From the cell containing the given text, extract its center point as [X, Y] coordinate. 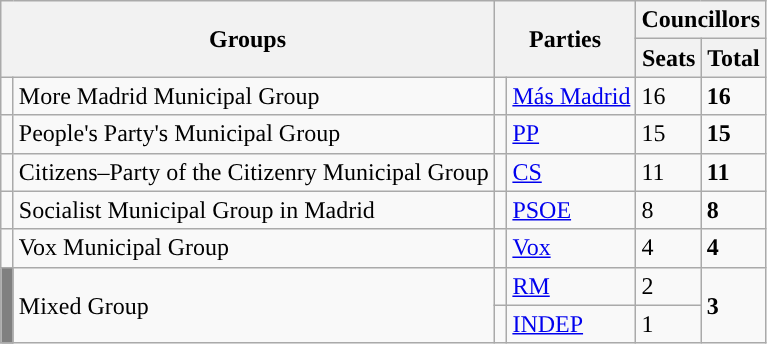
People's Party's Municipal Group [254, 134]
Socialist Municipal Group in Madrid [254, 210]
2 [668, 286]
Vox [572, 248]
INDEP [572, 324]
Groups [248, 39]
PP [572, 134]
Councillors [701, 20]
1 [668, 324]
Total [733, 58]
Vox Municipal Group [254, 248]
Seats [668, 58]
CS [572, 172]
RM [572, 286]
Más Madrid [572, 96]
Parties [565, 39]
Citizens–Party of the Citizenry Municipal Group [254, 172]
More Madrid Municipal Group [254, 96]
3 [733, 305]
PSOE [572, 210]
Mixed Group [254, 305]
